Find where the given text appears and provide that cell's center as (X, Y) coordinate. 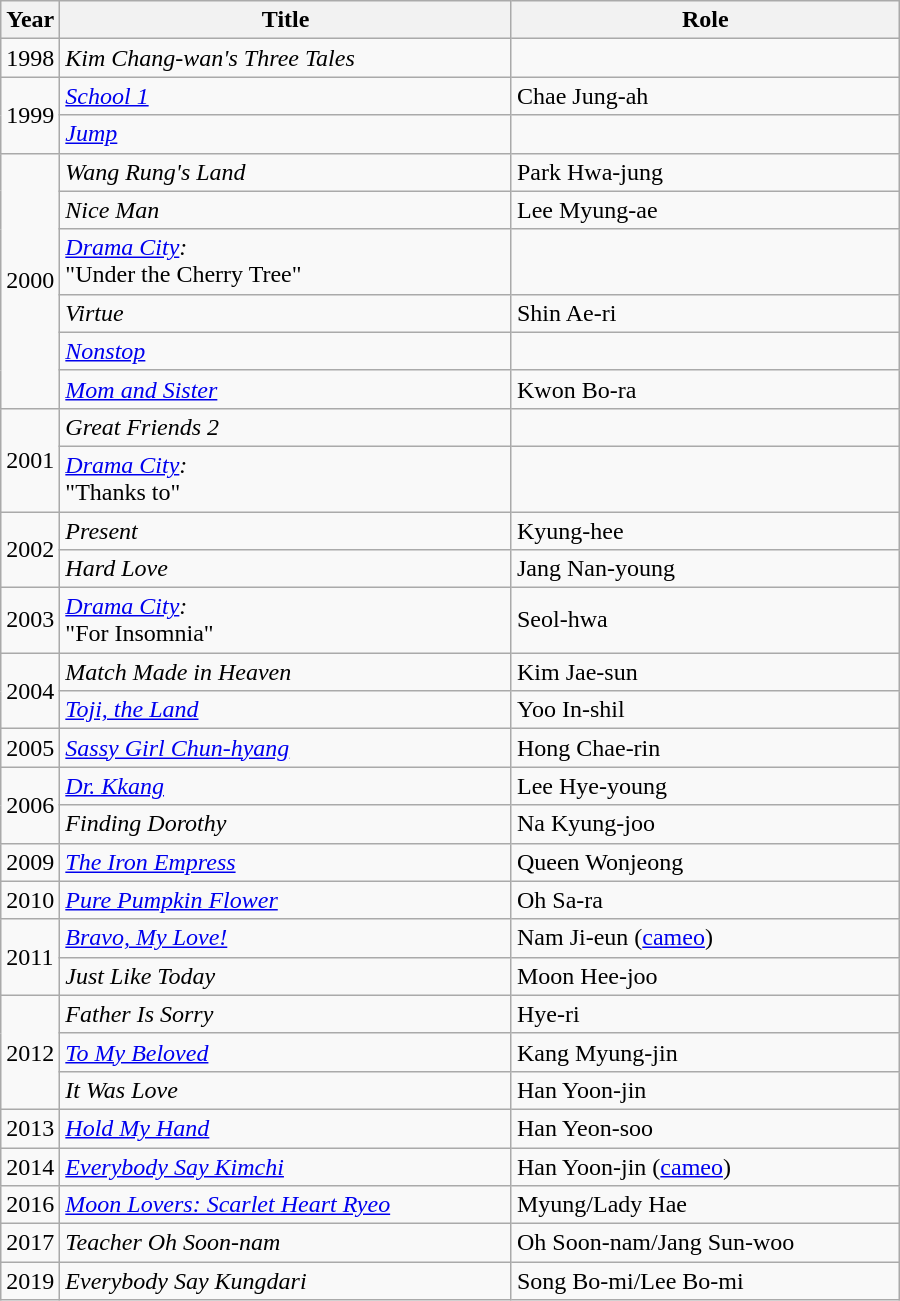
Hard Love (286, 569)
1999 (30, 115)
2004 (30, 691)
Sassy Girl Chun-hyang (286, 748)
Hong Chae-rin (705, 748)
2002 (30, 550)
Present (286, 531)
2012 (30, 1052)
Park Hwa-jung (705, 172)
Bravo, My Love! (286, 938)
Hye-ri (705, 1014)
Just Like Today (286, 976)
Everybody Say Kimchi (286, 1167)
Moon Lovers: Scarlet Heart Ryeo (286, 1205)
Oh Soon-nam/Jang Sun-woo (705, 1243)
2000 (30, 280)
Teacher Oh Soon-nam (286, 1243)
2006 (30, 805)
Hold My Hand (286, 1128)
Virtue (286, 313)
To My Beloved (286, 1052)
Jump (286, 134)
2010 (30, 900)
2001 (30, 460)
Queen Wonjeong (705, 862)
Everybody Say Kungdari (286, 1281)
It Was Love (286, 1090)
Kim Chang-wan's Three Tales (286, 58)
Kim Jae-sun (705, 672)
Nice Man (286, 210)
Dr. Kkang (286, 786)
2014 (30, 1167)
Yoo In-shil (705, 710)
Kyung-hee (705, 531)
Lee Myung-ae (705, 210)
School 1 (286, 96)
Jang Nan-young (705, 569)
Title (286, 20)
2019 (30, 1281)
Na Kyung-joo (705, 824)
Finding Dorothy (286, 824)
1998 (30, 58)
The Iron Empress (286, 862)
Drama City:"Thanks to" (286, 478)
Match Made in Heaven (286, 672)
Mom and Sister (286, 389)
Toji, the Land (286, 710)
Lee Hye-young (705, 786)
Year (30, 20)
Han Yeon-soo (705, 1128)
Pure Pumpkin Flower (286, 900)
Father Is Sorry (286, 1014)
2013 (30, 1128)
Drama City:"For Insomnia" (286, 620)
Nonstop (286, 351)
2009 (30, 862)
Role (705, 20)
Song Bo-mi/Lee Bo-mi (705, 1281)
2017 (30, 1243)
Shin Ae-ri (705, 313)
Drama City:"Under the Cherry Tree" (286, 262)
Oh Sa-ra (705, 900)
Wang Rung's Land (286, 172)
Chae Jung-ah (705, 96)
Myung/Lady Hae (705, 1205)
2016 (30, 1205)
2003 (30, 620)
Han Yoon-jin (cameo) (705, 1167)
Han Yoon-jin (705, 1090)
2011 (30, 957)
2005 (30, 748)
Kwon Bo-ra (705, 389)
Seol-hwa (705, 620)
Nam Ji-eun (cameo) (705, 938)
Moon Hee-joo (705, 976)
Great Friends 2 (286, 427)
Kang Myung-jin (705, 1052)
